Locate the cell with the specified text and output its (x, y) center coordinate. 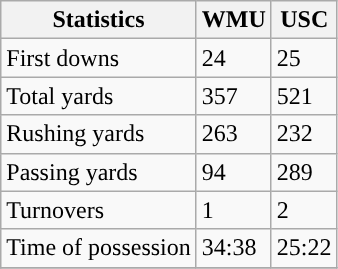
Statistics (99, 20)
Rushing yards (99, 134)
263 (234, 134)
USC (304, 20)
232 (304, 134)
First downs (99, 58)
Total yards (99, 96)
2 (304, 210)
Passing yards (99, 172)
289 (304, 172)
25:22 (304, 248)
WMU (234, 20)
94 (234, 172)
34:38 (234, 248)
357 (234, 96)
1 (234, 210)
Turnovers (99, 210)
24 (234, 58)
25 (304, 58)
521 (304, 96)
Time of possession (99, 248)
